Determine the [X, Y] coordinate at the center of the cell enclosing the given text.  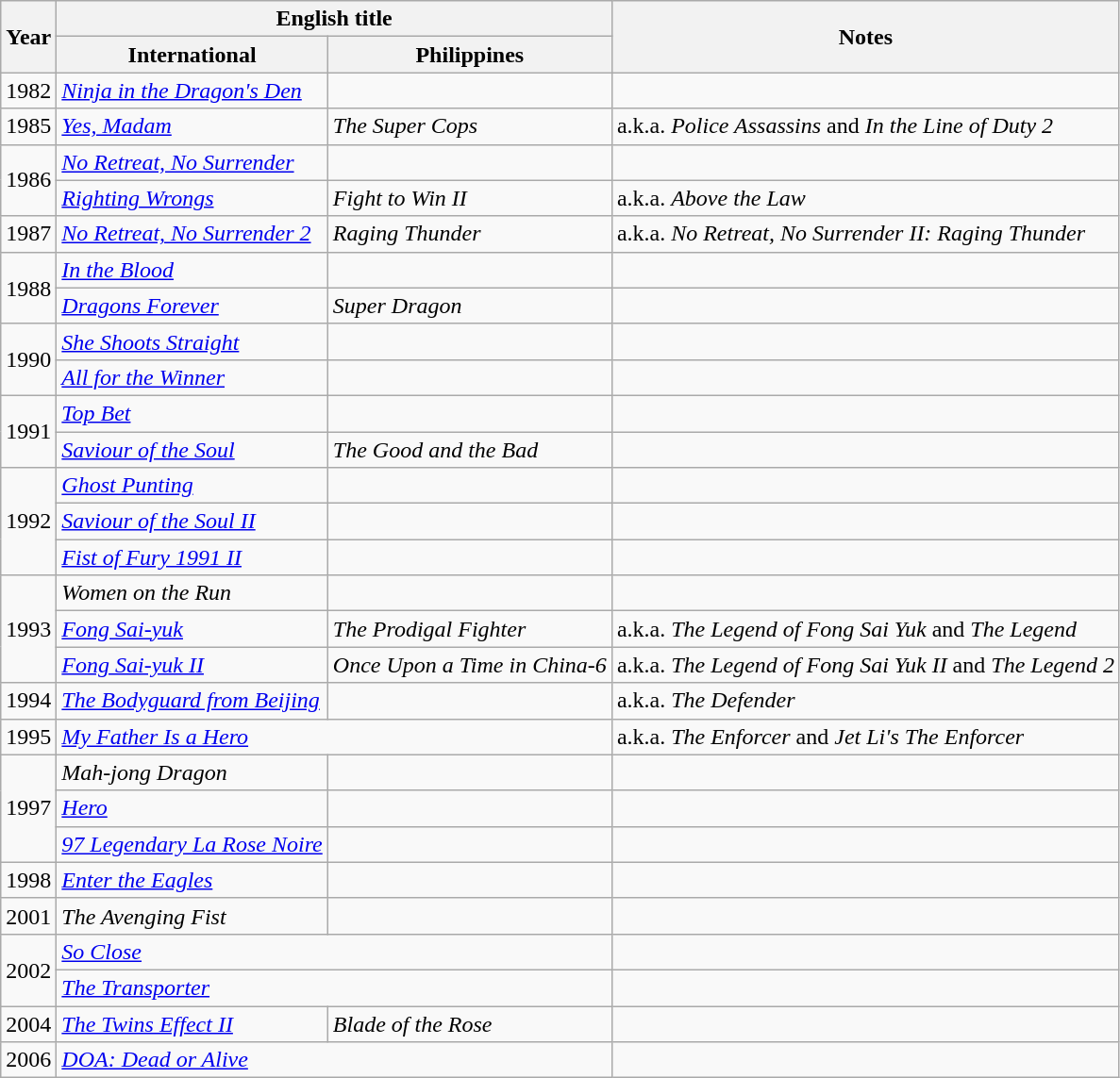
Hero [192, 808]
Blade of the Rose [470, 1023]
Fight to Win II [470, 198]
Dragons Forever [192, 306]
2004 [28, 1023]
The Transporter [334, 987]
a.k.a. No Retreat, No Surrender II: Raging Thunder [865, 234]
a.k.a. Above the Law [865, 198]
The Good and the Bad [470, 450]
Saviour of the Soul [192, 450]
a.k.a. The Defender [865, 701]
a.k.a. The Enforcer and Jet Li's The Enforcer [865, 737]
The Super Cops [470, 126]
97 Legendary La Rose Noire [192, 844]
International [192, 55]
No Retreat, No Surrender 2 [192, 234]
Righting Wrongs [192, 198]
So Close [334, 952]
2001 [28, 916]
1987 [28, 234]
Fist of Fury 1991 II [192, 557]
2006 [28, 1060]
1990 [28, 359]
1998 [28, 880]
1995 [28, 737]
The Twins Effect II [192, 1023]
Fong Sai-yuk II [192, 665]
Once Upon a Time in China-6 [470, 665]
Raging Thunder [470, 234]
Women on the Run [192, 593]
Philippines [470, 55]
a.k.a. Police Assassins and In the Line of Duty 2 [865, 126]
Notes [865, 37]
My Father Is a Hero [334, 737]
She Shoots Straight [192, 341]
Year [28, 37]
2002 [28, 970]
Ghost Punting [192, 486]
No Retreat, No Surrender [192, 162]
In the Blood [192, 270]
Fong Sai-yuk [192, 629]
Top Bet [192, 413]
English title [334, 19]
1997 [28, 808]
The Prodigal Fighter [470, 629]
Yes, Madam [192, 126]
The Bodyguard from Beijing [192, 701]
All for the Winner [192, 377]
1993 [28, 629]
Ninja in the Dragon's Den [192, 91]
1982 [28, 91]
1994 [28, 701]
1988 [28, 288]
1991 [28, 431]
a.k.a. The Legend of Fong Sai Yuk II and The Legend 2 [865, 665]
DOA: Dead or Alive [334, 1060]
1985 [28, 126]
a.k.a. The Legend of Fong Sai Yuk and The Legend [865, 629]
Saviour of the Soul II [192, 522]
Mah-jong Dragon [192, 772]
Super Dragon [470, 306]
1986 [28, 180]
The Avenging Fist [192, 916]
Enter the Eagles [192, 880]
1992 [28, 522]
